Capture the cell that displays the provided text and extract its [X, Y] central coordinate. 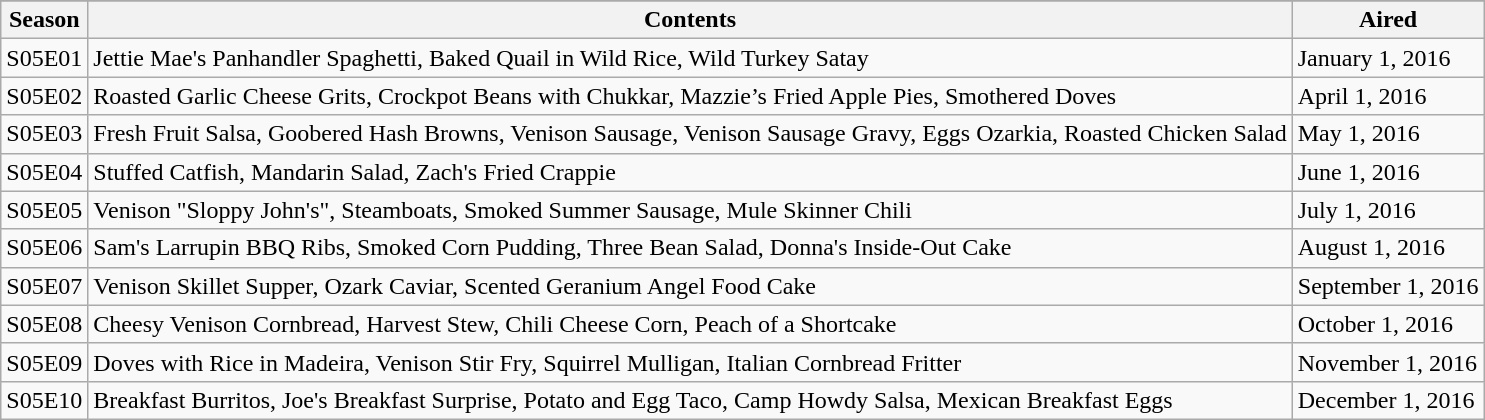
Jettie Mae's Panhandler Spaghetti, Baked Quail in Wild Rice, Wild Turkey Satay [690, 58]
Breakfast Burritos, Joe's Breakfast Surprise, Potato and Egg Taco, Camp Howdy Salsa, Mexican Breakfast Eggs [690, 400]
December 1, 2016 [1388, 400]
October 1, 2016 [1388, 324]
Season [44, 20]
Fresh Fruit Salsa, Goobered Hash Browns, Venison Sausage, Venison Sausage Gravy, Eggs Ozarkia, Roasted Chicken Salad [690, 134]
May 1, 2016 [1388, 134]
November 1, 2016 [1388, 362]
S05E08 [44, 324]
Contents [690, 20]
S05E10 [44, 400]
Sam's Larrupin BBQ Ribs, Smoked Corn Pudding, Three Bean Salad, Donna's Inside-Out Cake [690, 248]
Stuffed Catfish, Mandarin Salad, Zach's Fried Crappie [690, 172]
S05E04 [44, 172]
S05E09 [44, 362]
Venison "Sloppy John's", Steamboats, Smoked Summer Sausage, Mule Skinner Chili [690, 210]
S05E02 [44, 96]
S05E03 [44, 134]
Doves with Rice in Madeira, Venison Stir Fry, Squirrel Mulligan, Italian Cornbread Fritter [690, 362]
S05E07 [44, 286]
January 1, 2016 [1388, 58]
September 1, 2016 [1388, 286]
June 1, 2016 [1388, 172]
April 1, 2016 [1388, 96]
July 1, 2016 [1388, 210]
S05E05 [44, 210]
S05E06 [44, 248]
Venison Skillet Supper, Ozark Caviar, Scented Geranium Angel Food Cake [690, 286]
Aired [1388, 20]
Cheesy Venison Cornbread, Harvest Stew, Chili Cheese Corn, Peach of a Shortcake [690, 324]
August 1, 2016 [1388, 248]
S05E01 [44, 58]
Roasted Garlic Cheese Grits, Crockpot Beans with Chukkar, Mazzie’s Fried Apple Pies, Smothered Doves [690, 96]
